Return the (X, Y) coordinate for the center point of the cell that contains the specified text.  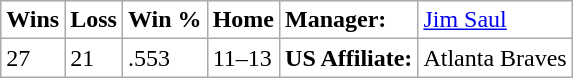
21 (94, 58)
US Affiliate: (349, 58)
Home (243, 20)
Win % (164, 20)
27 (33, 58)
Wins (33, 20)
11–13 (243, 58)
Loss (94, 20)
Manager: (349, 20)
.553 (164, 58)
Jim Saul (495, 20)
Atlanta Braves (495, 58)
